Pinpoint the cell where the given text exists, returning its (X, Y) midpoint coordinate. 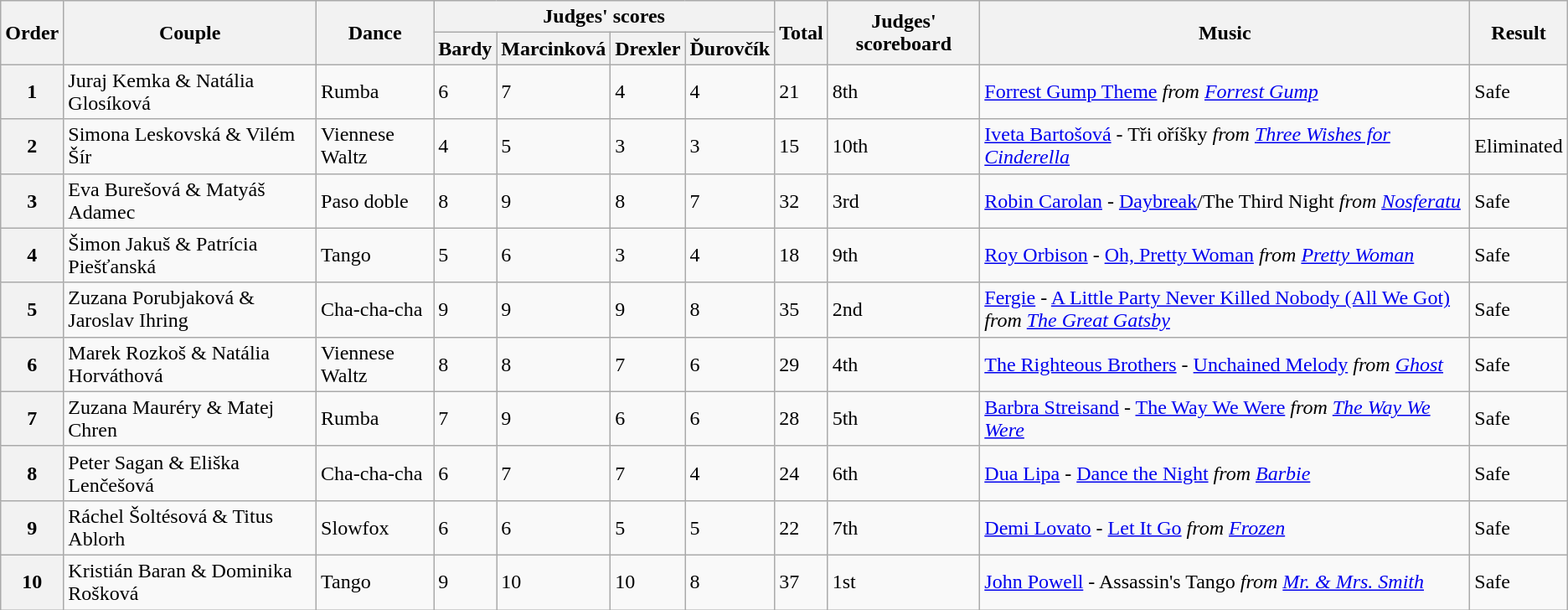
Zuzana Porubjaková & Jaroslav Ihring (190, 310)
Šimon Jakuš & Patrícia Piešťanská (190, 255)
Forrest Gump Theme from Forrest Gump (1225, 92)
Iveta Bartošová - Tři oříšky from Three Wishes for Cinderella (1225, 146)
Slowfox (375, 528)
2nd (904, 310)
Marek Rozkoš & Natália Horváthová (190, 364)
5th (904, 419)
Peter Sagan & Eliška Lenčešová (190, 473)
Ďurovčík (730, 49)
15 (802, 146)
37 (802, 582)
Drexler (648, 49)
1st (904, 582)
Dua Lipa - Dance the Night from Barbie (1225, 473)
Judges' scoreboard (904, 33)
Roy Orbison - Oh, Pretty Woman from Pretty Woman (1225, 255)
Ráchel Šoltésová & Titus Ablorh (190, 528)
Fergie - A Little Party Never Killed Nobody (All We Got) from The Great Gatsby (1225, 310)
Marcinková (554, 49)
21 (802, 92)
2 (32, 146)
9th (904, 255)
8th (904, 92)
Music (1225, 33)
Eva Burešová & Matyáš Adamec (190, 201)
Barbra Streisand - The Way We Were from The Way We Were (1225, 419)
Kristián Baran & Dominika Rošková (190, 582)
Total (802, 33)
Couple (190, 33)
Result (1519, 33)
28 (802, 419)
22 (802, 528)
29 (802, 364)
1 (32, 92)
32 (802, 201)
Judges' scores (605, 17)
7th (904, 528)
Juraj Kemka & Natália Glosíková (190, 92)
Zuzana Mauréry & Matej Chren (190, 419)
6th (904, 473)
3rd (904, 201)
Dance (375, 33)
Simona Leskovská & Vilém Šír (190, 146)
Robin Carolan - Daybreak/The Third Night from Nosferatu (1225, 201)
35 (802, 310)
Eliminated (1519, 146)
Order (32, 33)
4th (904, 364)
Paso doble (375, 201)
10th (904, 146)
John Powell - Assassin's Tango from Mr. & Mrs. Smith (1225, 582)
Demi Lovato - Let It Go from Frozen (1225, 528)
24 (802, 473)
18 (802, 255)
The Righteous Brothers - Unchained Melody from Ghost (1225, 364)
Bardy (466, 49)
